Find where the given text appears and provide that cell's center as (x, y) coordinate. 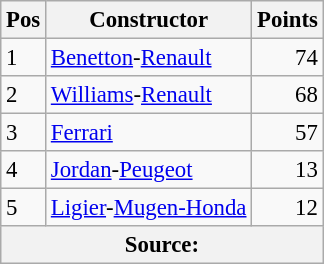
68 (288, 95)
57 (288, 133)
Source: (162, 245)
13 (288, 170)
1 (24, 58)
Points (288, 20)
2 (24, 95)
12 (288, 208)
Williams-Renault (149, 95)
Jordan-Peugeot (149, 170)
Pos (24, 20)
74 (288, 58)
3 (24, 133)
5 (24, 208)
Benetton-Renault (149, 58)
Ferrari (149, 133)
Ligier-Mugen-Honda (149, 208)
4 (24, 170)
Constructor (149, 20)
